Pinpoint the cell where the given text exists, returning its [X, Y] midpoint coordinate. 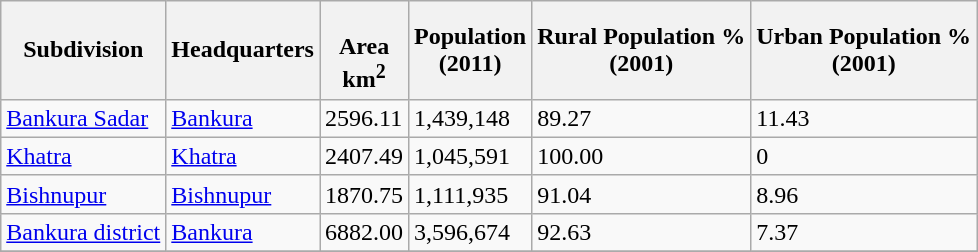
6882.00 [364, 232]
Headquarters [243, 50]
Bankura Sadar [84, 118]
92.63 [642, 232]
0 [864, 156]
Areakm2 [364, 50]
7.37 [864, 232]
1,111,935 [470, 194]
3,596,674 [470, 232]
1870.75 [364, 194]
11.43 [864, 118]
91.04 [642, 194]
1,439,148 [470, 118]
Rural Population %(2001) [642, 50]
Subdivision [84, 50]
2596.11 [364, 118]
Bankura district [84, 232]
1,045,591 [470, 156]
89.27 [642, 118]
8.96 [864, 194]
Population(2011) [470, 50]
100.00 [642, 156]
Urban Population % (2001) [864, 50]
2407.49 [364, 156]
